Scan for the cell matching the given text and deliver its [X, Y] coordinate at center. 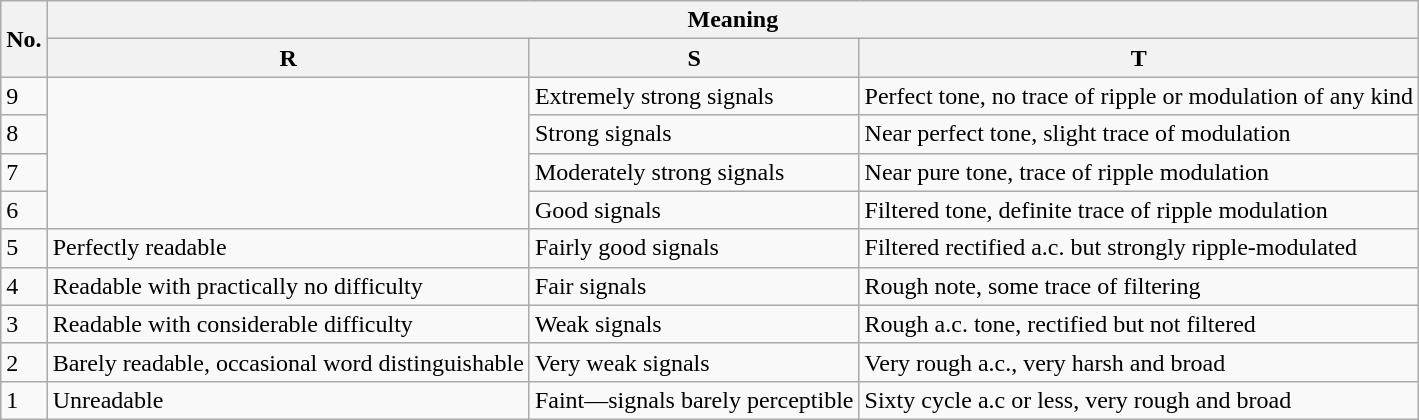
Fairly good signals [694, 248]
Barely readable, occasional word distinguishable [288, 362]
Moderately strong signals [694, 172]
Rough a.c. tone, rectified but not filtered [1139, 324]
Weak signals [694, 324]
6 [24, 210]
Faint—signals barely perceptible [694, 400]
Sixty cycle a.c or less, very rough and broad [1139, 400]
No. [24, 39]
5 [24, 248]
2 [24, 362]
Very rough a.c., very harsh and broad [1139, 362]
4 [24, 286]
Perfect tone, no trace of ripple or modulation of any kind [1139, 96]
Unreadable [288, 400]
Rough note, some trace of filtering [1139, 286]
3 [24, 324]
9 [24, 96]
Fair signals [694, 286]
8 [24, 134]
T [1139, 58]
S [694, 58]
Readable with practically no difficulty [288, 286]
Filtered rectified a.c. but strongly ripple-modulated [1139, 248]
Extremely strong signals [694, 96]
Very weak signals [694, 362]
1 [24, 400]
Strong signals [694, 134]
R [288, 58]
Good signals [694, 210]
7 [24, 172]
Filtered tone, definite trace of ripple modulation [1139, 210]
Perfectly readable [288, 248]
Near perfect tone, slight trace of modulation [1139, 134]
Readable with considerable difficulty [288, 324]
Meaning [732, 20]
Near pure tone, trace of ripple modulation [1139, 172]
